Return (X, Y) of the center of cell containing provided text 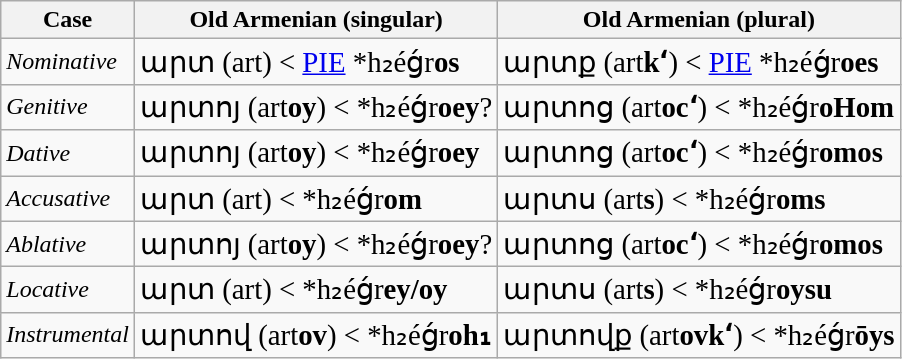
Locative (68, 290)
արտ (art) < PIE *h₂éǵros (316, 62)
Old Armenian (plural) (699, 20)
արտովք (artovkʻ) < *h₂éǵrōys (699, 335)
Nominative (68, 62)
Genitive (68, 107)
արտով (artov) < *h₂éǵroh₁ (316, 335)
արտք (artkʻ) < PIE *h₂éǵroes (699, 62)
Accusative (68, 199)
արտոյ (artoy) < *h₂éǵroey (316, 153)
արտ (art) < *h₂éǵrey/oy (316, 290)
Case (68, 20)
արտ (art) < *h₂éǵrom (316, 199)
Old Armenian (singular) (316, 20)
արտս (arts) < *h₂éǵroysu (699, 290)
Instrumental (68, 335)
արտս (arts) < *h₂éǵroms (699, 199)
արտոց (artocʻ) < *h₂éǵroHom (699, 107)
Ablative (68, 244)
Dative (68, 153)
